For the text-containing cell, return its midpoint in (x, y) coordinate format. 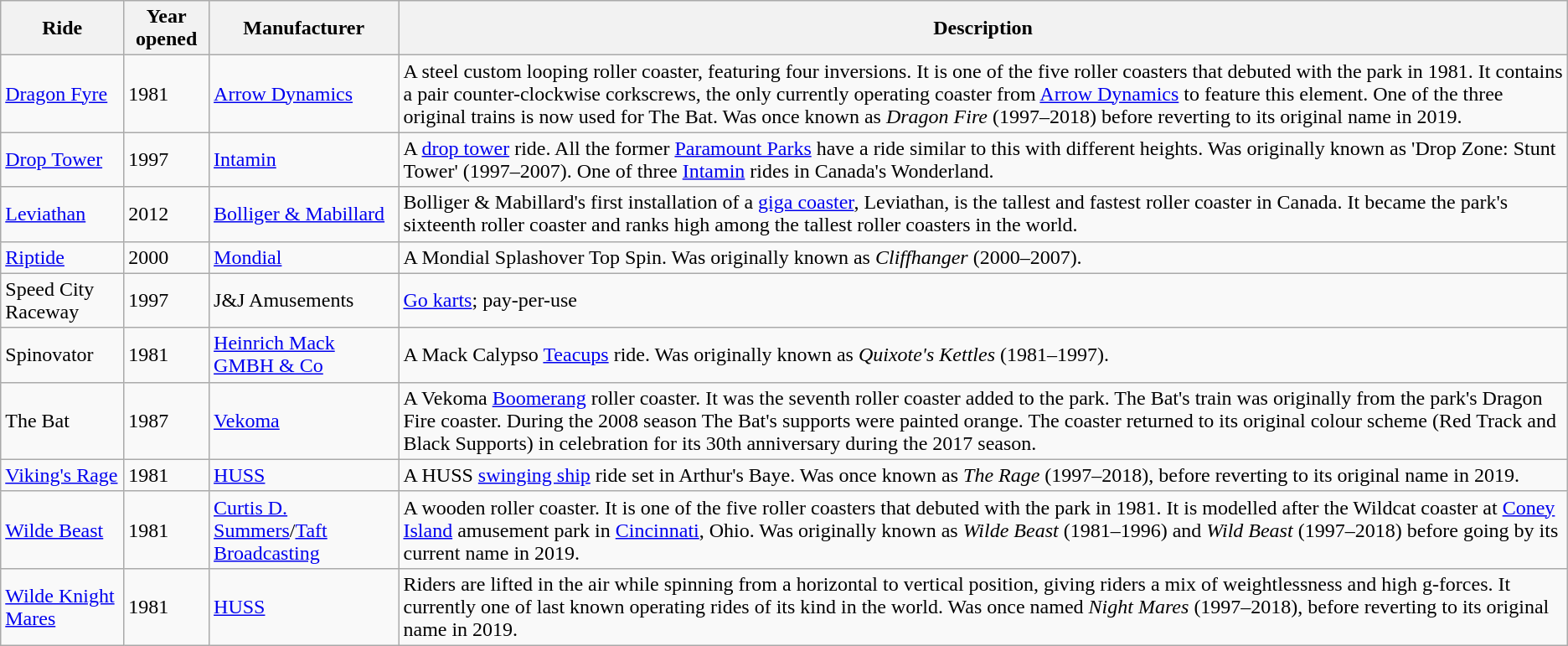
Ride (62, 28)
Vekoma (304, 421)
Manufacturer (304, 28)
Speed City Raceway (62, 300)
Riptide (62, 257)
Dragon Fyre (62, 94)
Curtis D. Summers/Taft Broadcasting (304, 530)
Arrow Dynamics (304, 94)
Mondial (304, 257)
Intamin (304, 159)
1987 (167, 421)
Year opened (167, 28)
Bolliger & Mabillard (304, 214)
Wilde Beast (62, 530)
The Bat (62, 421)
2012 (167, 214)
Viking's Rage (62, 475)
Heinrich Mack GMBH & Co (304, 355)
Go karts; pay-per-use (983, 300)
J&J Amusements (304, 300)
Leviathan (62, 214)
Drop Tower (62, 159)
A HUSS swinging ship ride set in Arthur's Baye. Was once known as The Rage (1997–2018), before reverting to its original name in 2019. (983, 475)
A Mack Calypso Teacups ride. Was originally known as Quixote's Kettles (1981–1997). (983, 355)
Description (983, 28)
Wilde Knight Mares (62, 607)
Spinovator (62, 355)
2000 (167, 257)
A Mondial Splashover Top Spin. Was originally known as Cliffhanger (2000–2007). (983, 257)
